Pinpoint the cell where the given text exists, returning its (X, Y) midpoint coordinate. 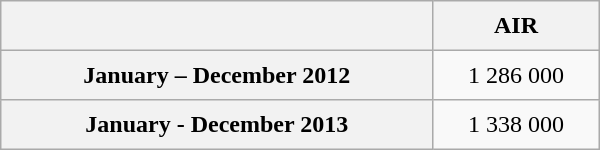
January - December 2013 (217, 125)
AIR (516, 26)
1 338 000 (516, 125)
1 286 000 (516, 75)
January – December 2012 (217, 75)
